Provide the (X, Y) coordinate of the cell's center where the given text is located.  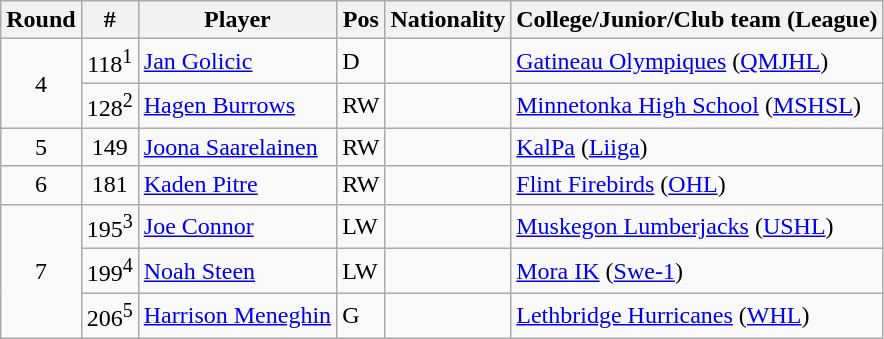
College/Junior/Club team (League) (697, 20)
Minnetonka High School (MSHSL) (697, 106)
Mora IK (Swe-1) (697, 272)
Nationality (448, 20)
Pos (361, 20)
Round (41, 20)
Kaden Pitre (237, 185)
# (110, 20)
G (361, 316)
Harrison Meneghin (237, 316)
Muskegon Lumberjacks (USHL) (697, 226)
Jan Golicic (237, 62)
D (361, 62)
Player (237, 20)
149 (110, 147)
1953 (110, 226)
7 (41, 271)
6 (41, 185)
Gatineau Olympiques (QMJHL) (697, 62)
1994 (110, 272)
181 (110, 185)
KalPa (Liiga) (697, 147)
4 (41, 84)
Noah Steen (237, 272)
1181 (110, 62)
Joona Saarelainen (237, 147)
Lethbridge Hurricanes (WHL) (697, 316)
1282 (110, 106)
Hagen Burrows (237, 106)
Joe Connor (237, 226)
5 (41, 147)
2065 (110, 316)
Flint Firebirds (OHL) (697, 185)
